Pinpoint the cell where the given text exists, returning its (x, y) midpoint coordinate. 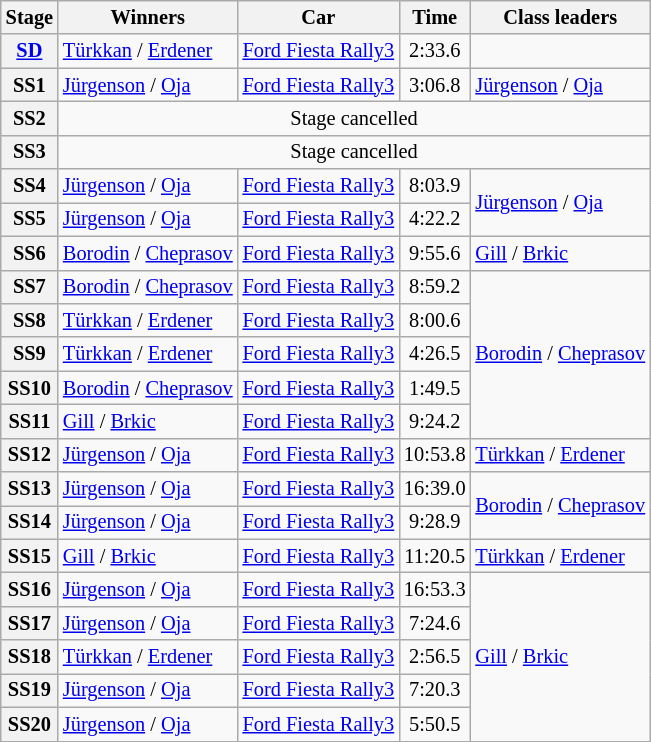
9:24.2 (434, 421)
7:20.3 (434, 690)
16:53.3 (434, 589)
7:24.6 (434, 623)
8:59.2 (434, 287)
SS1 (30, 85)
Car (318, 17)
SS14 (30, 522)
9:55.6 (434, 253)
4:26.5 (434, 354)
2:33.6 (434, 51)
SS5 (30, 219)
1:49.5 (434, 388)
SS4 (30, 186)
SS20 (30, 724)
Stage (30, 17)
11:20.5 (434, 556)
Class leaders (560, 17)
8:03.9 (434, 186)
2:56.5 (434, 657)
SS13 (30, 489)
SS18 (30, 657)
9:28.9 (434, 522)
SS9 (30, 354)
3:06.8 (434, 85)
SS17 (30, 623)
SS6 (30, 253)
SS2 (30, 118)
SS10 (30, 388)
16:39.0 (434, 489)
SS3 (30, 152)
Time (434, 17)
8:00.6 (434, 320)
4:22.2 (434, 219)
SS12 (30, 455)
SD (30, 51)
SS15 (30, 556)
SS8 (30, 320)
SS7 (30, 287)
Winners (148, 17)
5:50.5 (434, 724)
SS19 (30, 690)
SS11 (30, 421)
SS16 (30, 589)
10:53.8 (434, 455)
